Pinpoint the cell where the given text exists, returning its [X, Y] midpoint coordinate. 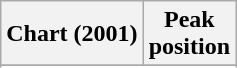
Peakposition [189, 34]
Chart (2001) [72, 34]
